Capture the cell that displays the provided text and extract its (x, y) central coordinate. 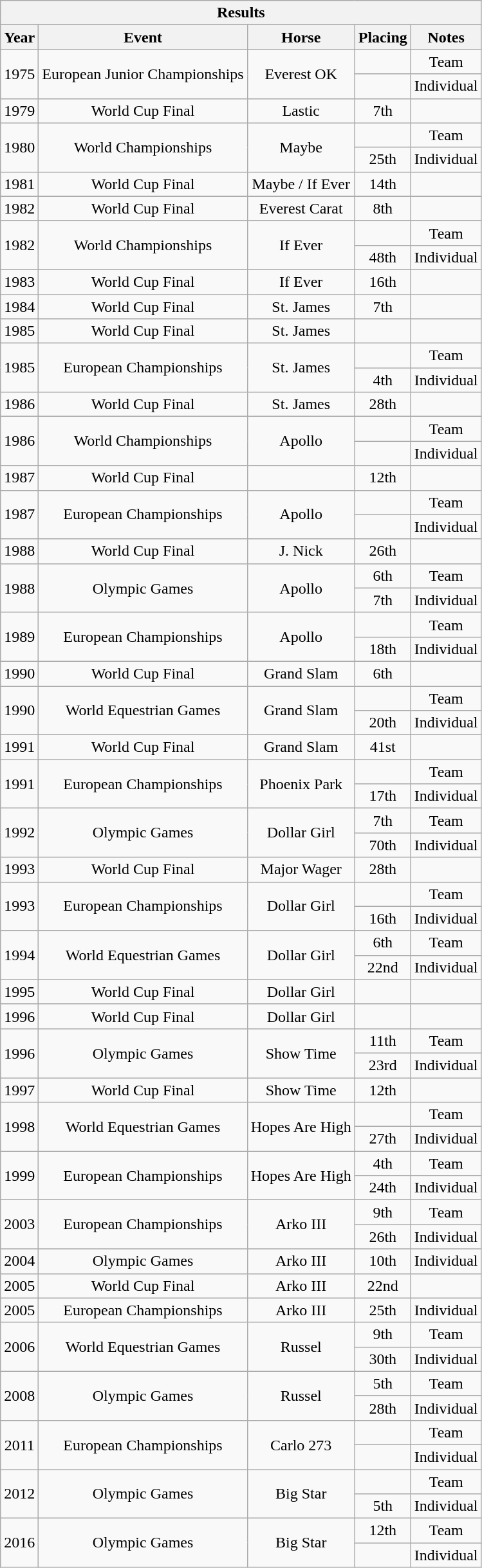
1995 (19, 992)
8th (382, 208)
2008 (19, 1396)
27th (382, 1139)
1999 (19, 1176)
Maybe / If Ever (301, 184)
2012 (19, 1493)
2004 (19, 1261)
Major Wager (301, 870)
Placing (382, 37)
2016 (19, 1543)
Event (143, 37)
1997 (19, 1090)
2006 (19, 1347)
10th (382, 1261)
Carlo 273 (301, 1445)
23rd (382, 1065)
European Junior Championships (143, 74)
1983 (19, 282)
70th (382, 845)
17th (382, 796)
Notes (446, 37)
Phoenix Park (301, 784)
1981 (19, 184)
41st (382, 747)
1998 (19, 1127)
20th (382, 723)
Lastic (301, 111)
1979 (19, 111)
14th (382, 184)
2003 (19, 1225)
1984 (19, 307)
Everest Carat (301, 208)
30th (382, 1359)
1975 (19, 74)
Horse (301, 37)
2011 (19, 1445)
Maybe (301, 147)
Everest OK (301, 74)
1994 (19, 955)
18th (382, 649)
Year (19, 37)
Results (241, 13)
24th (382, 1188)
1992 (19, 833)
11th (382, 1041)
J. Nick (301, 551)
1989 (19, 637)
48th (382, 257)
1980 (19, 147)
